Pinpoint the cell where the given text exists, returning its (x, y) midpoint coordinate. 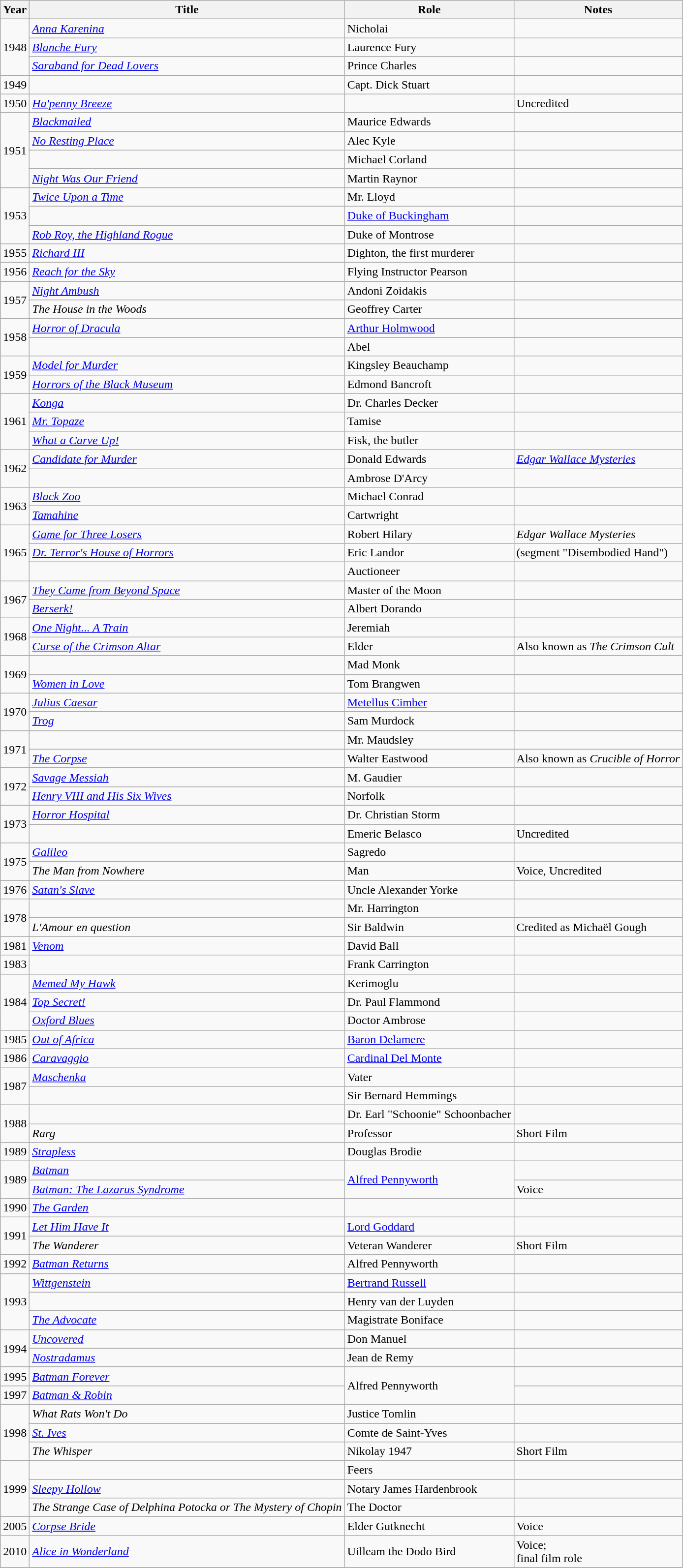
Satan's Slave (187, 890)
Capt. Dick Stuart (429, 85)
Robert Hilary (429, 534)
Night Was Our Friend (187, 178)
What a Carve Up! (187, 440)
M. Gaudier (429, 777)
1973 (15, 824)
The Doctor (429, 1508)
Reach for the Sky (187, 272)
Sir Baldwin (429, 927)
1949 (15, 85)
Kingsley Beauchamp (429, 365)
Frank Carrington (429, 965)
Elder Gutknecht (429, 1526)
Cartwright (429, 515)
Donald Edwards (429, 459)
Doctor Ambrose (429, 1021)
Ambrose D'Arcy (429, 478)
Baron Delamere (429, 1039)
1948 (15, 47)
Jean de Remy (429, 1357)
Out of Africa (187, 1039)
Feers (429, 1470)
1992 (15, 1264)
Dr. Charles Decker (429, 403)
Mr. Lloyd (429, 197)
1998 (15, 1432)
Batman & Robin (187, 1395)
Mr. Maudsley (429, 740)
Blackmailed (187, 122)
Also known as The Crimson Cult (598, 646)
Tamahine (187, 515)
Saraband for Dead Lovers (187, 66)
Andoni Zoidakis (429, 291)
Savage Messiah (187, 777)
Year (15, 10)
Uncle Alexander Yorke (429, 890)
1987 (15, 1086)
The Strange Case of Delphina Potocka or The Mystery of Chopin (187, 1508)
1970 (15, 712)
Notes (598, 10)
Mr. Harrington (429, 908)
Black Zoo (187, 496)
Rarg (187, 1133)
David Ball (429, 946)
(segment "Disembodied Hand") (598, 553)
What Rats Won't Do (187, 1414)
Let Him Have It (187, 1227)
Game for Three Losers (187, 534)
Women in Love (187, 684)
Dr. Christian Storm (429, 814)
1953 (15, 215)
Voice;final film role (598, 1551)
Duke of Buckingham (429, 215)
The Man from Nowhere (187, 871)
1968 (15, 637)
1965 (15, 552)
One Night... A Train (187, 628)
Julius Caesar (187, 702)
Master of the Moon (429, 590)
Oxford Blues (187, 1021)
Tamise (429, 422)
Dr. Terror's House of Horrors (187, 553)
Michael Conrad (429, 496)
Title (187, 10)
Top Secret! (187, 1002)
Martin Raynor (429, 178)
Maschenka (187, 1077)
Blanche Fury (187, 47)
Albert Dorando (429, 609)
Model for Murder (187, 365)
Professor (429, 1133)
1978 (15, 918)
The Corpse (187, 758)
Batman (187, 1171)
Anna Karenina (187, 29)
Sir Bernard Hemmings (429, 1095)
Alice in Wonderland (187, 1551)
Maurice Edwards (429, 122)
Curse of the Crimson Altar (187, 646)
Nicholai (429, 29)
Eric Landor (429, 553)
1981 (15, 946)
The Wanderer (187, 1245)
1991 (15, 1236)
Walter Eastwood (429, 758)
1984 (15, 1002)
1959 (15, 375)
Galileo (187, 852)
1985 (15, 1039)
Veteran Wanderer (429, 1245)
Also known as Crucible of Horror (598, 758)
Kerimoglu (429, 983)
1956 (15, 272)
Wittgenstein (187, 1283)
1958 (15, 337)
Uilleam the Dodo Bird (429, 1551)
Voice, Uncredited (598, 871)
1990 (15, 1208)
Sagredo (429, 852)
Sleepy Hollow (187, 1489)
1955 (15, 253)
Night Ambush (187, 291)
1963 (15, 506)
Douglas Brodie (429, 1152)
Tom Brangwen (429, 684)
1969 (15, 674)
Batman: The Lazarus Syndrome (187, 1189)
1997 (15, 1395)
The House in the Woods (187, 309)
1962 (15, 468)
Comte de Saint-Yves (429, 1433)
Laurence Fury (429, 47)
Twice Upon a Time (187, 197)
The Garden (187, 1208)
Mr. Topaze (187, 422)
Geoffrey Carter (429, 309)
Nikolay 1947 (429, 1451)
Don Manuel (429, 1339)
Vater (429, 1077)
Emeric Belasco (429, 834)
Horrors of the Black Museum (187, 384)
1999 (15, 1489)
1975 (15, 862)
Flying Instructor Pearson (429, 272)
Rob Roy, the Highland Rogue (187, 235)
Henry VIII and His Six Wives (187, 796)
Dr. Paul Flammond (429, 1002)
Batman Forever (187, 1376)
1951 (15, 150)
Sam Murdock (429, 721)
Elder (429, 646)
Corpse Bride (187, 1526)
Uncovered (187, 1339)
St. Ives (187, 1433)
2010 (15, 1551)
Jeremiah (429, 628)
Cardinal Del Monte (429, 1058)
Mad Monk (429, 665)
1993 (15, 1301)
Trog (187, 721)
Duke of Montrose (429, 235)
Henry van der Luyden (429, 1301)
Edmond Bancroft (429, 384)
Credited as Michaël Gough (598, 927)
Candidate for Murder (187, 459)
Berserk! (187, 609)
1950 (15, 103)
1961 (15, 422)
Norfolk (429, 796)
1994 (15, 1348)
1986 (15, 1058)
1967 (15, 600)
1983 (15, 965)
1976 (15, 890)
1972 (15, 786)
They Came from Beyond Space (187, 590)
L'Amour en question (187, 927)
No Resting Place (187, 141)
Horror of Dracula (187, 328)
Arthur Holmwood (429, 328)
Nostradamus (187, 1357)
The Whisper (187, 1451)
The Advocate (187, 1320)
1995 (15, 1376)
Abel (429, 347)
Justice Tomlin (429, 1414)
Bertrand Russell (429, 1283)
Caravaggio (187, 1058)
Michael Corland (429, 159)
Dighton, the first murderer (429, 253)
Notary James Hardenbrook (429, 1489)
Man (429, 871)
Ha'penny Breeze (187, 103)
Fisk, the butler (429, 440)
Role (429, 10)
Horror Hospital (187, 814)
Alec Kyle (429, 141)
1957 (15, 300)
Auctioneer (429, 572)
1988 (15, 1123)
2005 (15, 1526)
Konga (187, 403)
Memed My Hawk (187, 983)
Lord Goddard (429, 1227)
Prince Charles (429, 66)
Venom (187, 946)
Dr. Earl "Schoonie" Schoonbacher (429, 1114)
Metellus Cimber (429, 702)
1971 (15, 749)
Strapless (187, 1152)
Batman Returns (187, 1264)
Richard III (187, 253)
Magistrate Boniface (429, 1320)
